For the text-containing cell, return its midpoint in (x, y) coordinate format. 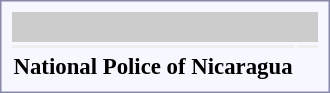
National Police of Nicaragua (153, 66)
